Return the [x, y] coordinate for the center point of the cell that contains the specified text.  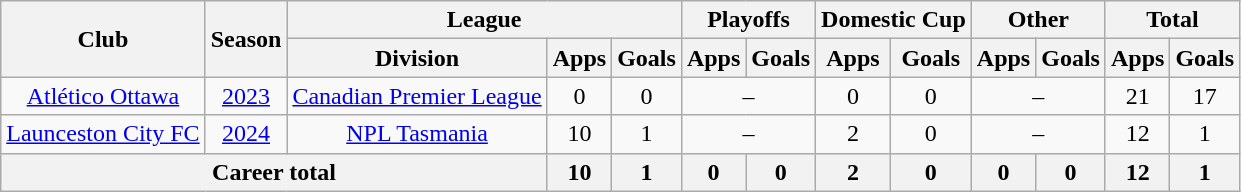
NPL Tasmania [417, 134]
17 [1205, 96]
Total [1172, 20]
Launceston City FC [103, 134]
21 [1137, 96]
2023 [246, 96]
Canadian Premier League [417, 96]
Season [246, 39]
Domestic Cup [894, 20]
Playoffs [748, 20]
League [484, 20]
Atlético Ottawa [103, 96]
Division [417, 58]
Other [1038, 20]
Club [103, 39]
Career total [274, 172]
2024 [246, 134]
